Extract the (x, y) coordinate from the center of the cell holding the provided text.  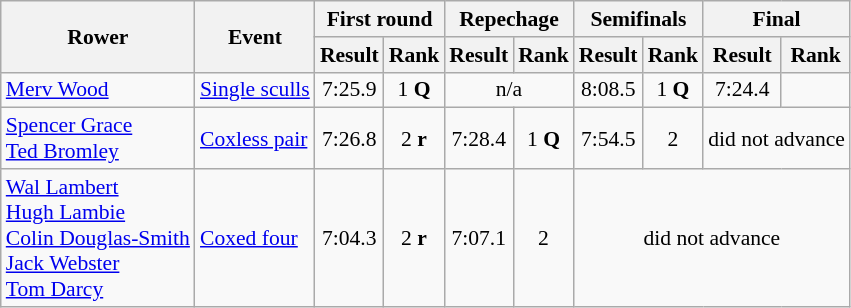
7:24.4 (742, 90)
n/a (508, 90)
Coxless pair (255, 138)
7:07.1 (478, 238)
7:04.3 (350, 238)
8:08.5 (608, 90)
Rower (98, 36)
Repechage (508, 19)
Merv Wood (98, 90)
Final (776, 19)
7:26.8 (350, 138)
Event (255, 36)
Semifinals (638, 19)
First round (380, 19)
7:25.9 (350, 90)
Coxed four (255, 238)
Single sculls (255, 90)
Spencer Grace Ted Bromley (98, 138)
7:54.5 (608, 138)
7:28.4 (478, 138)
Wal Lambert Hugh Lambie Colin Douglas-Smith Jack Webster Tom Darcy (98, 238)
